Return (x, y) of the center of cell containing provided text 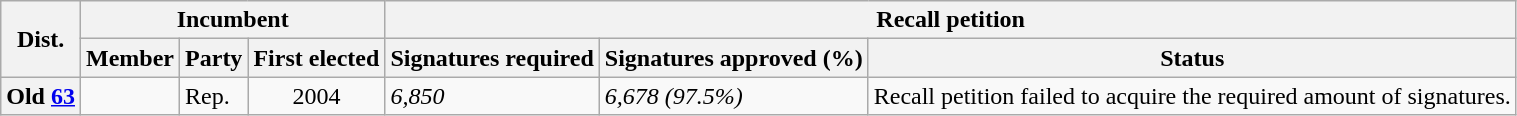
Recall petition (950, 20)
2004 (316, 96)
Old 63 (41, 96)
Signatures approved (%) (734, 58)
Status (1192, 58)
6,850 (492, 96)
6,678 (97.5%) (734, 96)
Recall petition failed to acquire the required amount of signatures. (1192, 96)
Member (130, 58)
Dist. (41, 39)
First elected (316, 58)
Signatures required (492, 58)
Rep. (214, 96)
Incumbent (233, 20)
Party (214, 58)
